Scan for the cell matching the given text and deliver its (X, Y) coordinate at center. 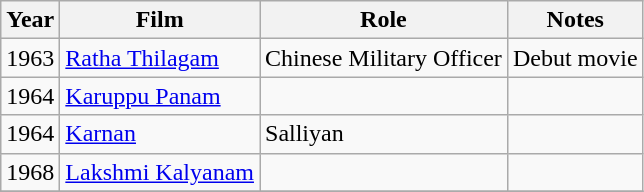
Salliyan (384, 134)
Karnan (160, 134)
Year (30, 20)
Chinese Military Officer (384, 58)
Debut movie (575, 58)
Film (160, 20)
1963 (30, 58)
Ratha Thilagam (160, 58)
Lakshmi Kalyanam (160, 172)
1968 (30, 172)
Notes (575, 20)
Role (384, 20)
Karuppu Panam (160, 96)
